Return the [X, Y] coordinate for the center point of the cell that contains the specified text.  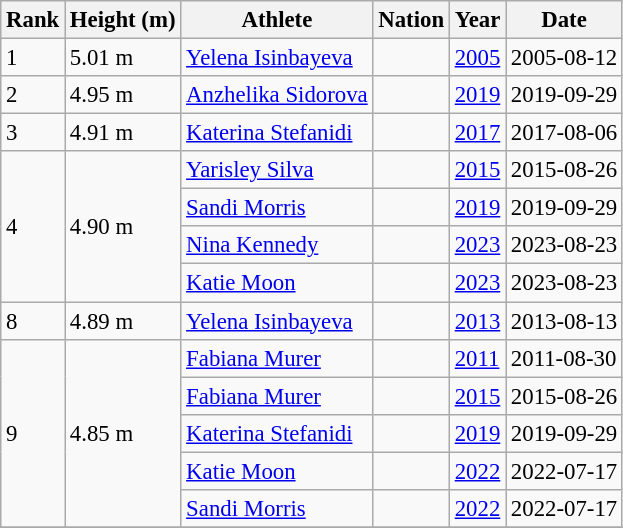
Rank [33, 20]
Height (m) [123, 20]
4.91 m [123, 133]
Nina Kennedy [277, 245]
4.95 m [123, 95]
1 [33, 58]
4 [33, 226]
Date [564, 20]
5.01 m [123, 58]
4.85 m [123, 433]
8 [33, 321]
Anzhelika Sidorova [277, 95]
Nation [411, 20]
3 [33, 133]
2013 [477, 321]
9 [33, 433]
Athlete [277, 20]
2005 [477, 58]
4.90 m [123, 226]
4.89 m [123, 321]
Yarisley Silva [277, 170]
2005-08-12 [564, 58]
Year [477, 20]
2 [33, 95]
2017 [477, 133]
2017-08-06 [564, 133]
2011 [477, 358]
2011-08-30 [564, 358]
2013-08-13 [564, 321]
